Pinpoint the cell where the given text exists, returning its [x, y] midpoint coordinate. 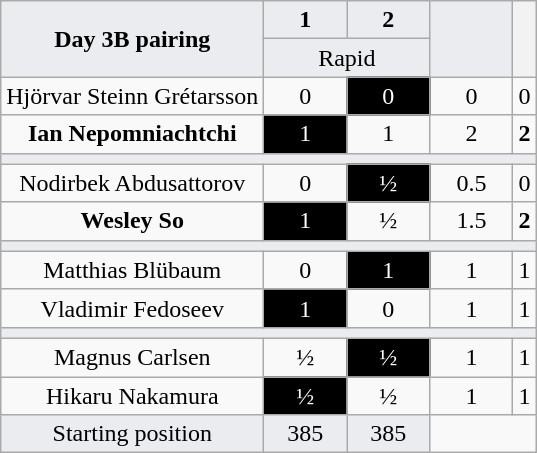
Hjörvar Steinn Grétarsson [132, 96]
Matthias Blübaum [132, 270]
Vladimir Fedoseev [132, 308]
Ian Nepomniachtchi [132, 134]
Starting position [132, 434]
1.5 [472, 221]
Hikaru Nakamura [132, 395]
Rapid [347, 58]
Magnus Carlsen [132, 357]
0.5 [472, 183]
Day 3B pairing [132, 39]
Nodirbek Abdusattorov [132, 183]
Wesley So [132, 221]
